Output the [X, Y] coordinate of the center of the cell containing the given text.  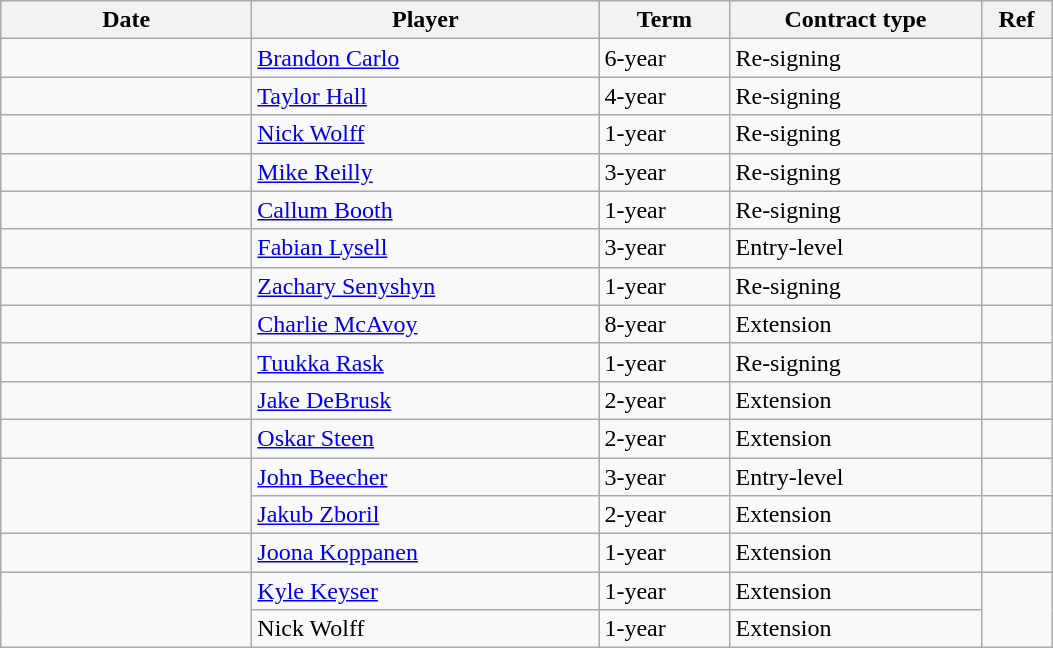
Term [664, 20]
Mike Reilly [426, 172]
Jake DeBrusk [426, 400]
6-year [664, 58]
John Beecher [426, 477]
Oskar Steen [426, 438]
Brandon Carlo [426, 58]
Jakub Zboril [426, 515]
Taylor Hall [426, 96]
Ref [1016, 20]
Tuukka Rask [426, 362]
Charlie McAvoy [426, 324]
Zachary Senyshyn [426, 286]
Fabian Lysell [426, 248]
Date [126, 20]
Player [426, 20]
Callum Booth [426, 210]
4-year [664, 96]
8-year [664, 324]
Kyle Keyser [426, 591]
Contract type [856, 20]
Joona Koppanen [426, 553]
